Search for the cell housing the specified text and yield its [x, y] center coordinate. 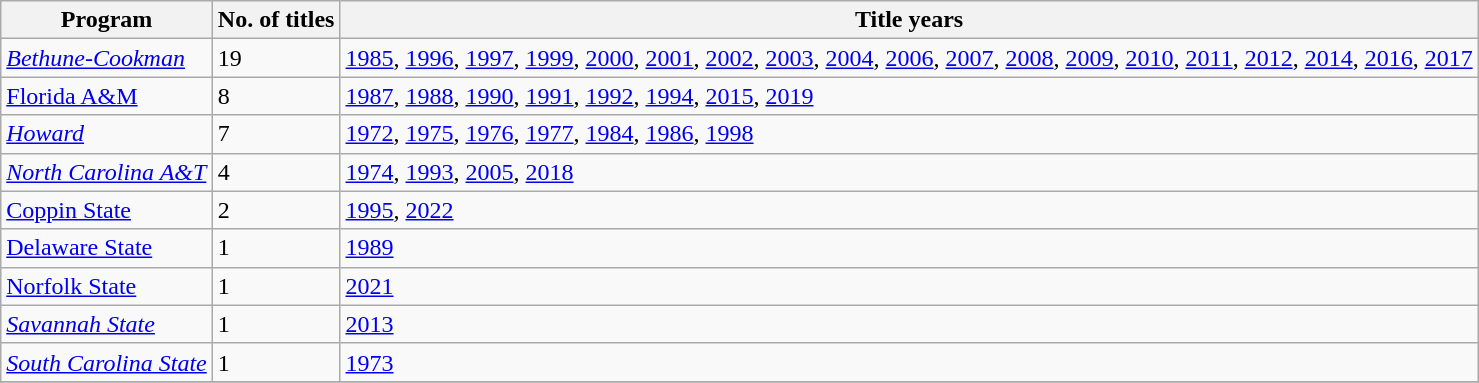
19 [276, 58]
1973 [909, 362]
Savannah State [107, 324]
Norfolk State [107, 286]
7 [276, 134]
No. of titles [276, 20]
Bethune-Cookman [107, 58]
2 [276, 210]
1995, 2022 [909, 210]
Coppin State [107, 210]
1972, 1975, 1976, 1977, 1984, 1986, 1998 [909, 134]
8 [276, 96]
2013 [909, 324]
Program [107, 20]
Title years [909, 20]
1974, 1993, 2005, 2018 [909, 172]
1985, 1996, 1997, 1999, 2000, 2001, 2002, 2003, 2004, 2006, 2007, 2008, 2009, 2010, 2011, 2012, 2014, 2016, 2017 [909, 58]
South Carolina State [107, 362]
Howard [107, 134]
2021 [909, 286]
1987, 1988, 1990, 1991, 1992, 1994, 2015, 2019 [909, 96]
North Carolina A&T [107, 172]
1989 [909, 248]
Delaware State [107, 248]
4 [276, 172]
Florida A&M [107, 96]
